Return (x, y) of the center of cell containing provided text 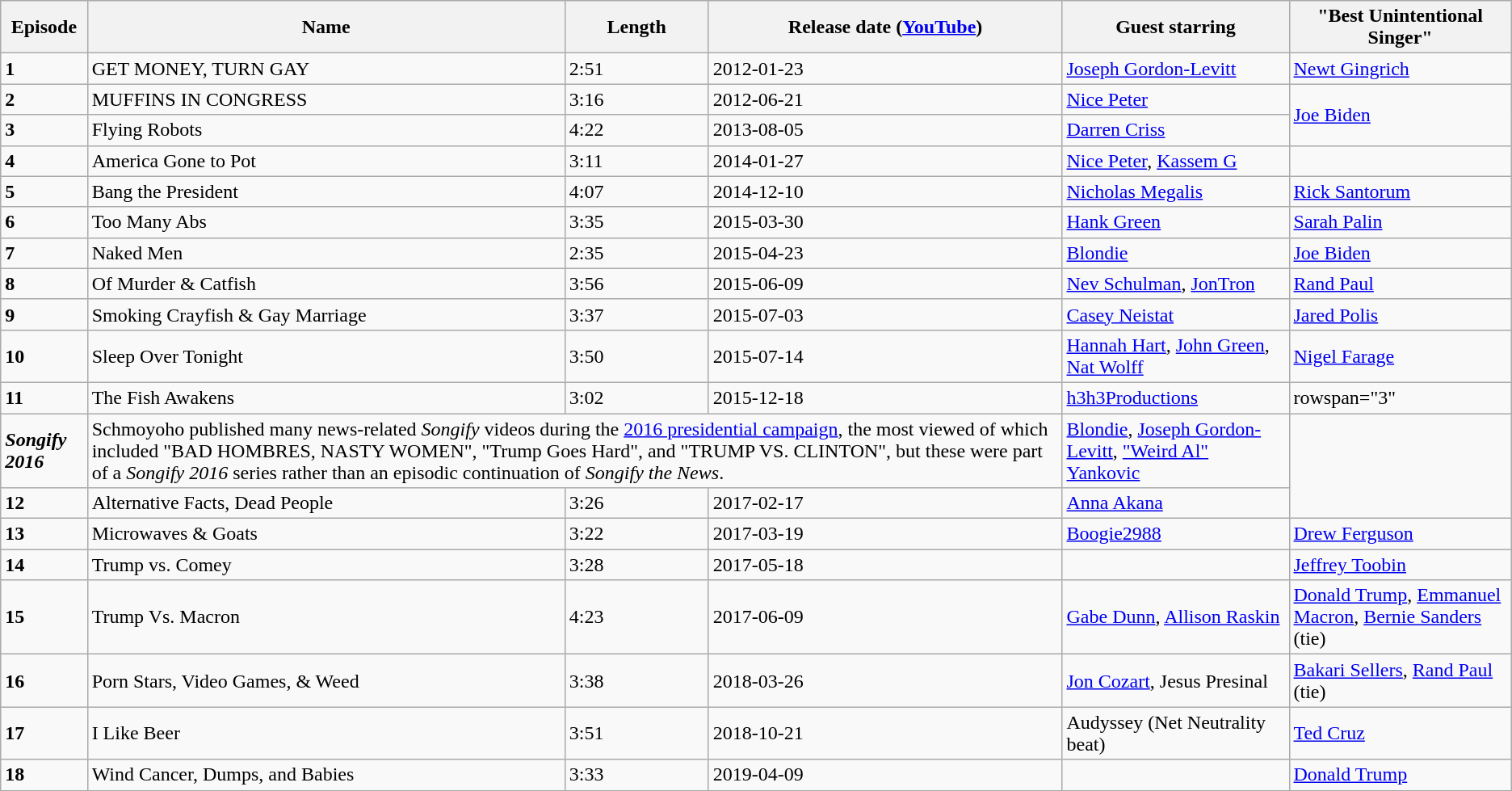
The Fish Awakens (326, 398)
3:02 (636, 398)
America Gone to Pot (326, 161)
3:35 (636, 222)
Rand Paul (1401, 284)
13 (44, 534)
Boogie2988 (1176, 534)
Newt Gingrich (1401, 69)
Donald Trump, Emmanuel Macron, Bernie Sanders (tie) (1401, 617)
2014-12-10 (885, 191)
Porn Stars, Video Games, & Weed (326, 680)
7 (44, 253)
Blondie (1176, 253)
Drew Ferguson (1401, 534)
Sarah Palin (1401, 222)
9 (44, 314)
Nigel Farage (1401, 356)
Nev Schulman, JonTron (1176, 284)
4:07 (636, 191)
1 (44, 69)
2013-08-05 (885, 130)
Bang the President (326, 191)
2:51 (636, 69)
Flying Robots (326, 130)
Wind Cancer, Dumps, and Babies (326, 775)
15 (44, 617)
3:26 (636, 503)
Casey Neistat (1176, 314)
4:23 (636, 617)
Guest starring (1176, 27)
3:38 (636, 680)
3:11 (636, 161)
Naked Men (326, 253)
2015-03-30 (885, 222)
Alternative Facts, Dead People (326, 503)
8 (44, 284)
Jared Polis (1401, 314)
rowspan="3" (1401, 398)
4 (44, 161)
Rick Santorum (1401, 191)
Episode (44, 27)
Release date (YouTube) (885, 27)
2017-03-19 (885, 534)
12 (44, 503)
2015-07-14 (885, 356)
Too Many Abs (326, 222)
Jeffrey Toobin (1401, 565)
4:22 (636, 130)
I Like Beer (326, 734)
Hank Green (1176, 222)
2 (44, 99)
h3h3Productions (1176, 398)
3:51 (636, 734)
2017-02-17 (885, 503)
2019-04-09 (885, 775)
14 (44, 565)
Darren Criss (1176, 130)
2014-01-27 (885, 161)
Nice Peter (1176, 99)
Length (636, 27)
6 (44, 222)
Gabe Dunn, Allison Raskin (1176, 617)
10 (44, 356)
Ted Cruz (1401, 734)
3:56 (636, 284)
GET MONEY, TURN GAY (326, 69)
Name (326, 27)
3:33 (636, 775)
3:28 (636, 565)
Blondie, Joseph Gordon-Levitt, "Weird Al" Yankovic (1176, 451)
5 (44, 191)
Anna Akana (1176, 503)
Donald Trump (1401, 775)
3:16 (636, 99)
2015-12-18 (885, 398)
MUFFINS IN CONGRESS (326, 99)
Joseph Gordon-Levitt (1176, 69)
Bakari Sellers, Rand Paul (tie) (1401, 680)
Smoking Crayfish & Gay Marriage (326, 314)
Trump Vs. Macron (326, 617)
2012-01-23 (885, 69)
11 (44, 398)
17 (44, 734)
Sleep Over Tonight (326, 356)
2015-04-23 (885, 253)
2:35 (636, 253)
Jon Cozart, Jesus Presinal (1176, 680)
Songify 2016 (44, 451)
2017-06-09 (885, 617)
Nice Peter, Kassem G (1176, 161)
3:22 (636, 534)
2018-03-26 (885, 680)
2015-07-03 (885, 314)
Nicholas Megalis (1176, 191)
"Best Unintentional Singer" (1401, 27)
2018-10-21 (885, 734)
3:50 (636, 356)
Audyssey (Net Neutrality beat) (1176, 734)
Trump vs. Comey (326, 565)
Of Murder & Catfish (326, 284)
Hannah Hart, John Green, Nat Wolff (1176, 356)
3 (44, 130)
2017-05-18 (885, 565)
2012-06-21 (885, 99)
3:37 (636, 314)
2015-06-09 (885, 284)
18 (44, 775)
Microwaves & Goats (326, 534)
16 (44, 680)
